Locate the cell with the specified text and output its (X, Y) center coordinate. 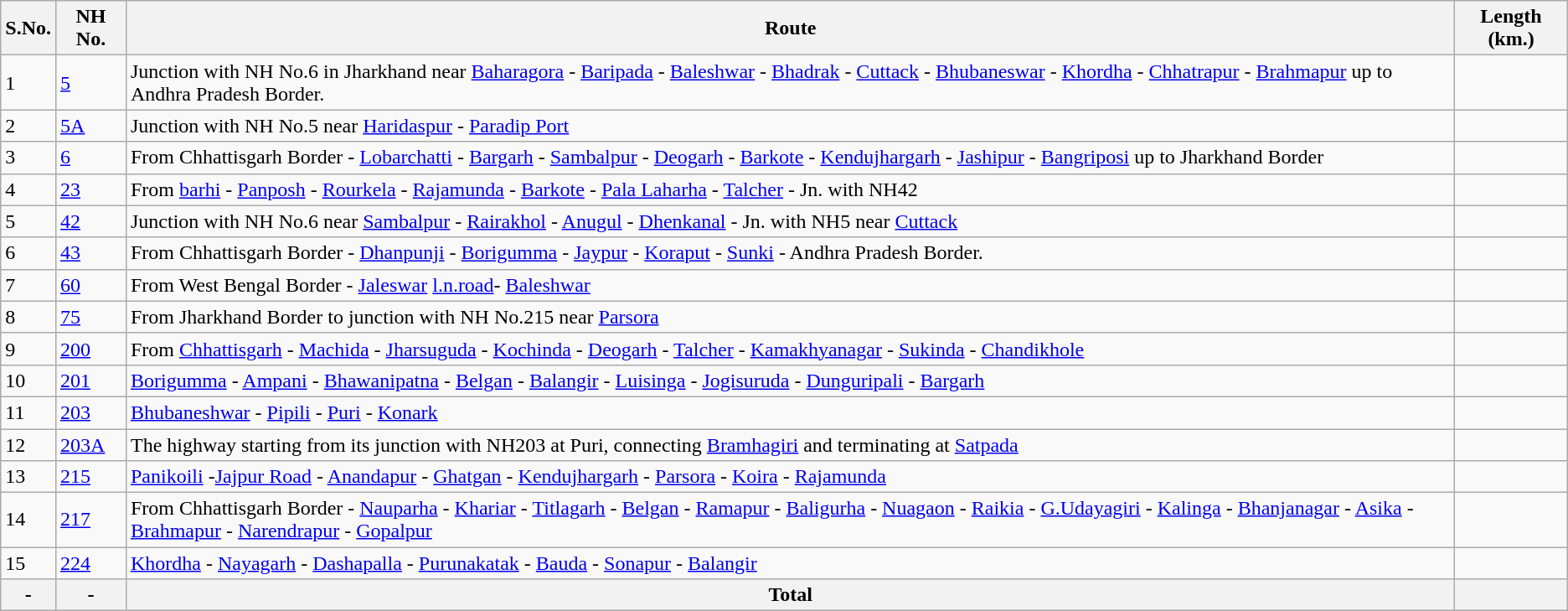
3 (28, 158)
From Chhattisgarh Border - Lobarchatti - Bargarh - Sambalpur - Deogarh - Barkote - Kendujhargarh - Jashipur - Bangriposi up to Jharkhand Border (790, 158)
Length (km.) (1511, 28)
From barhi - Panposh - Rourkela - Rajamunda - Barkote - Pala Laharha - Talcher - Jn. with NH42 (790, 189)
201 (90, 381)
The highway starting from its junction with NH203 at Puri, connecting Bramhagiri and terminating at Satpada (790, 445)
Borigumma - Ampani - Bhawanipatna - Belgan - Balangir - Luisinga - Jogisuruda - Dunguripali - Bargarh (790, 381)
224 (90, 563)
NH No. (90, 28)
13 (28, 477)
14 (28, 520)
75 (90, 317)
42 (90, 221)
Bhubaneshwar - Pipili - Puri - Konark (790, 412)
From Chhattisgarh Border - Dhanpunji - Borigumma - Jaypur - Koraput - Sunki - Andhra Pradesh Border. (790, 253)
60 (90, 285)
Khordha - Nayagarh - Dashapalla - Purunakatak - Bauda - Sonapur - Balangir (790, 563)
9 (28, 349)
217 (90, 520)
7 (28, 285)
Total (790, 595)
203A (90, 445)
Panikoili -Jajpur Road - Anandapur - Ghatgan - Kendujhargarh - Parsora - Koira - Rajamunda (790, 477)
From Chhattisgarh - Machida - Jharsuguda - Kochinda - Deogarh - Talcher - Kamakhyanagar - Sukinda - Chandikhole (790, 349)
4 (28, 189)
5A (90, 126)
8 (28, 317)
11 (28, 412)
15 (28, 563)
200 (90, 349)
Route (790, 28)
Junction with NH No.5 near Haridaspur - Paradip Port (790, 126)
S.No. (28, 28)
From Jharkhand Border to junction with NH No.215 near Parsora (790, 317)
Junction with NH No.6 near Sambalpur - Rairakhol - Anugul - Dhenkanal - Jn. with NH5 near Cuttack (790, 221)
43 (90, 253)
2 (28, 126)
1 (28, 82)
12 (28, 445)
23 (90, 189)
From West Bengal Border - Jaleswar l.n.road- Baleshwar (790, 285)
215 (90, 477)
10 (28, 381)
203 (90, 412)
